Find where the given text appears and provide that cell's center as (x, y) coordinate. 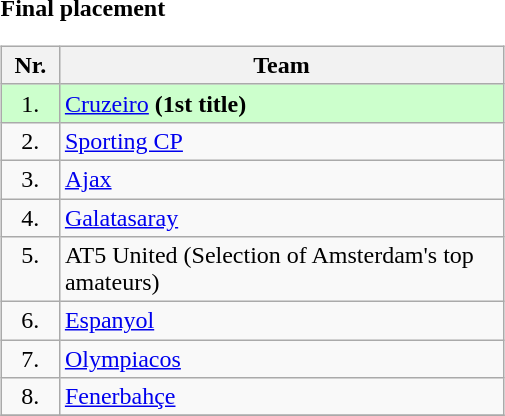
Ajax (281, 179)
3. (30, 179)
Olympiacos (281, 359)
6. (30, 321)
Team (281, 65)
Galatasaray (281, 217)
Nr. (30, 65)
Cruzeiro (1st title) (281, 103)
4. (30, 217)
Fenerbahçe (281, 397)
7. (30, 359)
Espanyol (281, 321)
2. (30, 141)
8. (30, 397)
Sporting CP (281, 141)
5. (30, 270)
AT5 United (Selection of Amsterdam's top amateurs) (281, 270)
1. (30, 103)
